Search for the cell housing the specified text and yield its (x, y) center coordinate. 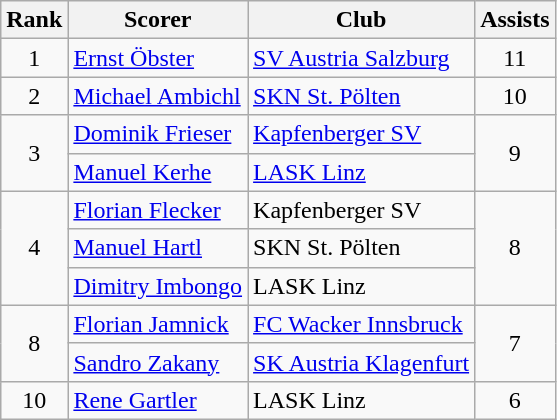
SV Austria Salzburg (362, 58)
2 (34, 96)
Florian Jamnick (158, 324)
3 (34, 153)
Rene Gartler (158, 400)
Manuel Kerhe (158, 172)
4 (34, 248)
9 (515, 153)
Michael Ambichl (158, 96)
Rank (34, 20)
Club (362, 20)
Scorer (158, 20)
Manuel Hartl (158, 248)
1 (34, 58)
Ernst Öbster (158, 58)
Florian Flecker (158, 210)
7 (515, 343)
Dominik Frieser (158, 134)
Dimitry Imbongo (158, 286)
Sandro Zakany (158, 362)
Assists (515, 20)
FC Wacker Innsbruck (362, 324)
SK Austria Klagenfurt (362, 362)
11 (515, 58)
6 (515, 400)
